Extract the [x, y] coordinate from the center of the cell holding the provided text.  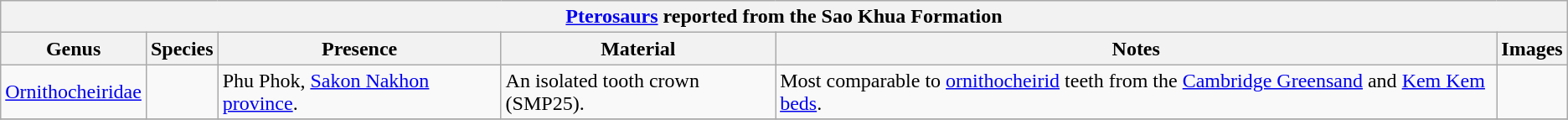
An isolated tooth crown (SMP25). [638, 92]
Pterosaurs reported from the Sao Khua Formation [784, 17]
Genus [74, 49]
Most comparable to ornithocheirid teeth from the Cambridge Greensand and Kem Kem beds. [1136, 92]
Notes [1136, 49]
Images [1532, 49]
Material [638, 49]
Phu Phok, Sakon Nakhon province. [359, 92]
Species [182, 49]
Presence [359, 49]
Ornithocheiridae [74, 92]
